Scan for the cell matching the given text and deliver its (x, y) coordinate at center. 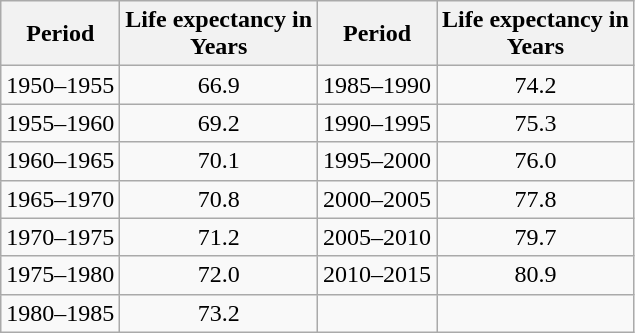
1990–1995 (378, 123)
70.1 (219, 161)
72.0 (219, 275)
79.7 (536, 237)
75.3 (536, 123)
69.2 (219, 123)
71.2 (219, 237)
1970–1975 (60, 237)
1960–1965 (60, 161)
1985–1990 (378, 85)
73.2 (219, 313)
74.2 (536, 85)
77.8 (536, 199)
76.0 (536, 161)
1965–1970 (60, 199)
2010–2015 (378, 275)
1955–1960 (60, 123)
2000–2005 (378, 199)
70.8 (219, 199)
80.9 (536, 275)
1950–1955 (60, 85)
1980–1985 (60, 313)
1995–2000 (378, 161)
1975–1980 (60, 275)
2005–2010 (378, 237)
66.9 (219, 85)
